Identify which cell holds the provided text, then report its [x, y] central coordinate. 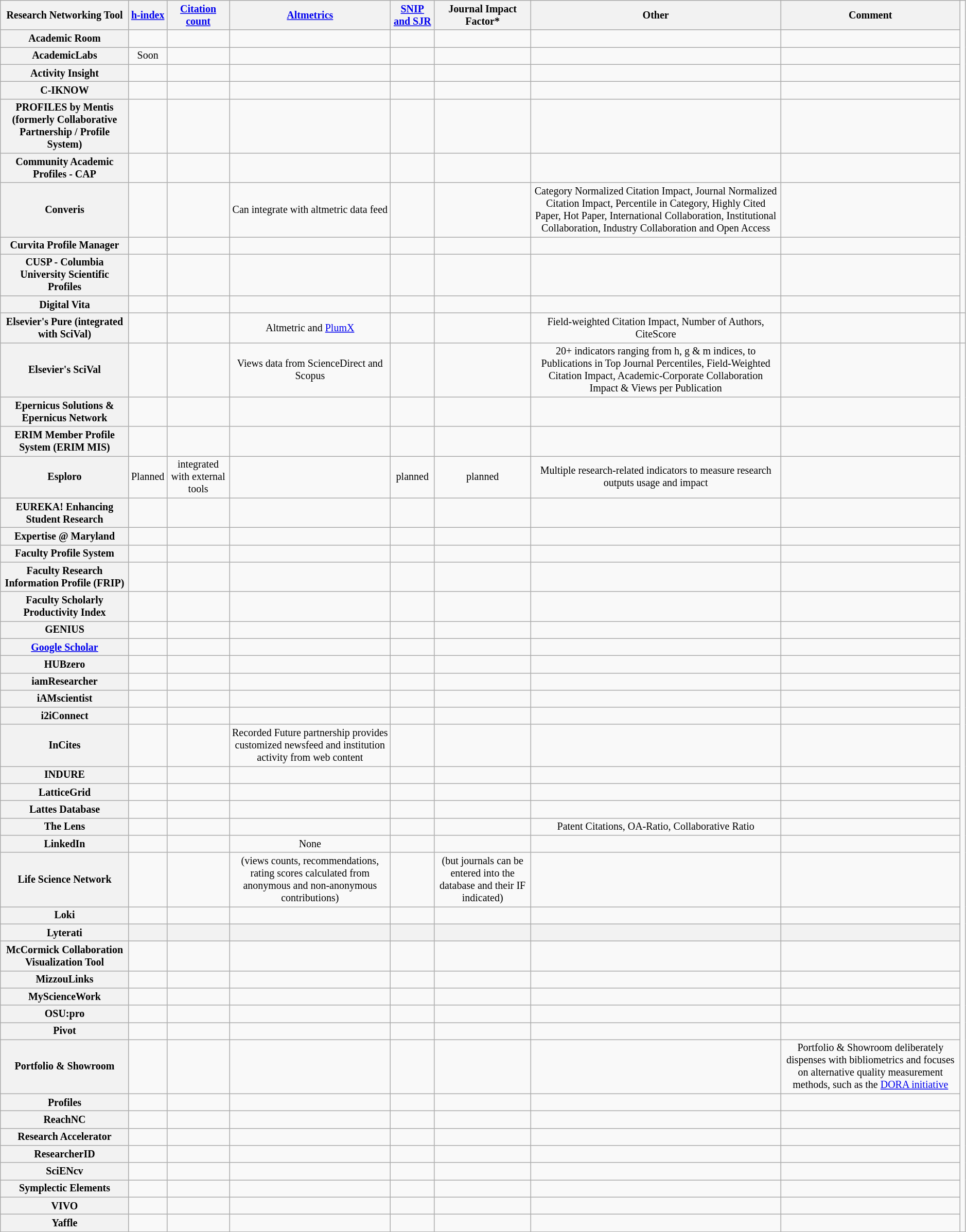
PROFILES by Mentis (formerly Collaborative Partnership / Profile System) [65, 126]
MyScienceWork [65, 997]
Esploro [65, 477]
Life Science Network [65, 880]
Expertise @ Maryland [65, 536]
Elsevier's Pure (integrated with SciVal) [65, 328]
iAMscientist [65, 699]
Other [656, 15]
Pivot [65, 1031]
Citation count [198, 15]
Patent Citations, OA-Ratio, Collaborative Ratio [656, 827]
Loki [65, 916]
(but journals can be entered into the database and their IF indicated) [483, 880]
Activity Insight [65, 73]
C-IKNOW [65, 91]
Multiple research-related indicators to measure research outputs usage and impact [656, 477]
(views counts, recommendations, rating scores calculated from anonymous and non-anonymous contributions) [310, 880]
Research Accelerator [65, 1137]
Yaffle [65, 1223]
Lattes Database [65, 810]
Google Scholar [65, 647]
Symplectic Elements [65, 1188]
Recorded Future partnership provides customized newsfeed and institution activity from web content [310, 746]
i2iConnect [65, 716]
CUSP - Columbia University Scientific Profiles [65, 275]
GENIUS [65, 630]
ResearcherID [65, 1154]
SNIP and SJR [413, 15]
Faculty Profile System [65, 553]
SciENcv [65, 1172]
Planned [148, 477]
None [310, 844]
VIVO [65, 1206]
Altmetric and PlumX [310, 328]
Academic Room [65, 39]
Views data from ScienceDirect and Scopus [310, 370]
Soon [148, 56]
The Lens [65, 827]
h-index [148, 15]
Elsevier's SciVal [65, 370]
LinkedIn [65, 844]
ERIM Member Profile System (ERIM MIS) [65, 441]
HUBzero [65, 665]
Faculty Research Information Profile (FRIP) [65, 577]
EUREKA! Enhancing Student Research [65, 513]
Comment [871, 15]
LatticeGrid [65, 792]
ReachNC [65, 1119]
Portfolio & Showroom deliberately dispenses with bibliometrics and focuses on alternative quality measurement methods, such as the DORA initiative [871, 1067]
iamResearcher [65, 681]
McCormick Collaboration Visualization Tool [65, 956]
Converis [65, 210]
Digital Vita [65, 305]
INDURE [65, 775]
Can integrate with altmetric data feed [310, 210]
Curvita Profile Manager [65, 246]
Profiles [65, 1103]
Research Networking Tool [65, 15]
integrated with external tools [198, 477]
Field-weighted Citation Impact, Number of Authors, CiteScore [656, 328]
Journal Impact Factor* [483, 15]
Altmetrics [310, 15]
Portfolio & Showroom [65, 1067]
Lyterati [65, 932]
MizzouLinks [65, 979]
InCites [65, 746]
Faculty Scholarly Productivity Index [65, 606]
Community Academic Profiles - CAP [65, 168]
OSU:pro [65, 1013]
AcademicLabs [65, 56]
Epernicus Solutions & Epernicus Network [65, 412]
